Locate the cell with the specified text and output its (x, y) center coordinate. 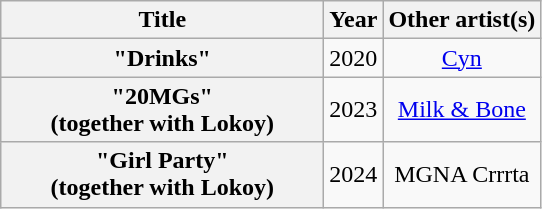
2023 (354, 110)
Title (162, 20)
2020 (354, 58)
"Girl Party"(together with Lokoy) (162, 174)
"20MGs"(together with Lokoy) (162, 110)
2024 (354, 174)
Other artist(s) (462, 20)
"Drinks" (162, 58)
Cyn (462, 58)
MGNA Crrrta (462, 174)
Milk & Bone (462, 110)
Year (354, 20)
